Scan for the cell matching the given text and deliver its (x, y) coordinate at center. 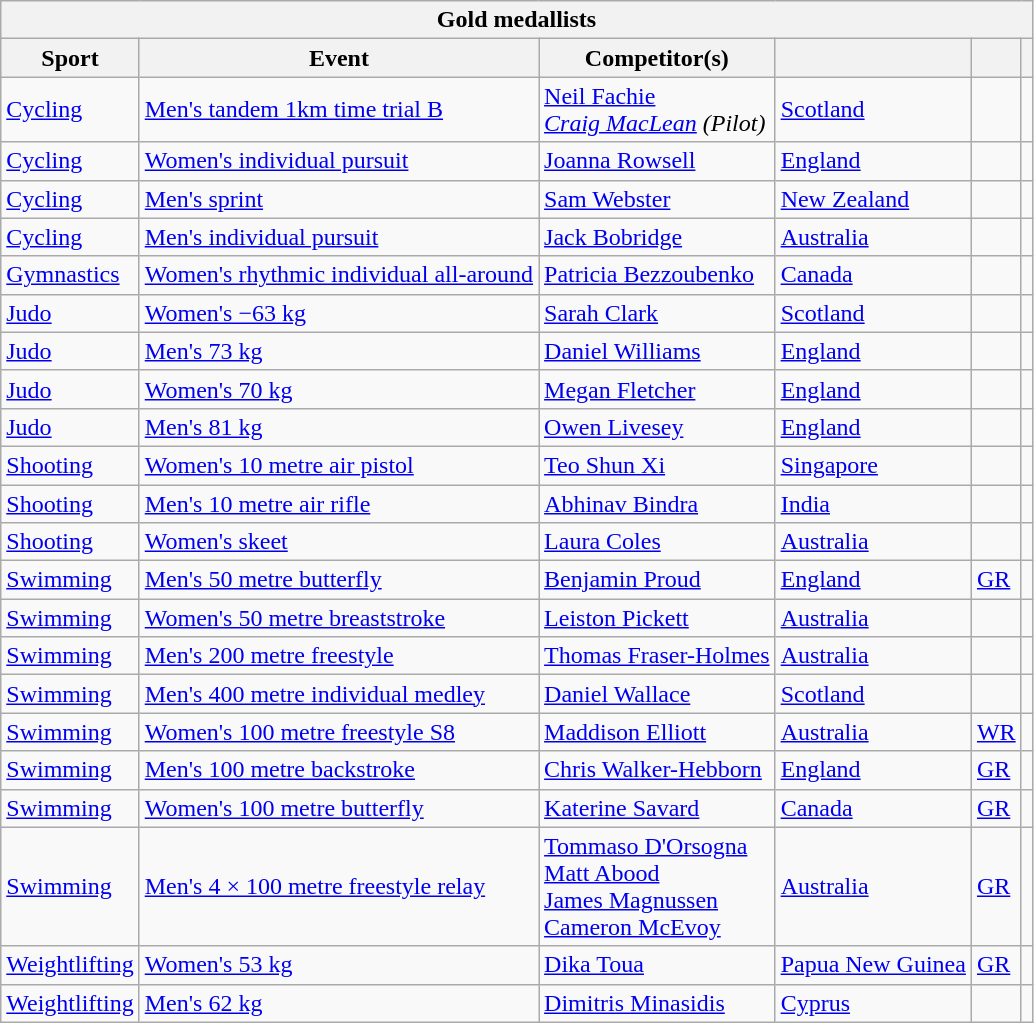
Megan Fletcher (658, 389)
Katerine Savard (658, 808)
Women's 50 metre breaststroke (338, 618)
Women's rhythmic individual all-around (338, 275)
Women's 100 metre butterfly (338, 808)
Men's sprint (338, 199)
Cyprus (873, 1003)
Women's 70 kg (338, 389)
Dika Toua (658, 965)
Women's skeet (338, 542)
Laura Coles (658, 542)
Event (338, 58)
Benjamin Proud (658, 580)
Singapore (873, 465)
India (873, 503)
Women's individual pursuit (338, 161)
WR (996, 732)
Maddison Elliott (658, 732)
Men's tandem 1km time trial B (338, 110)
Women's 100 metre freestyle S8 (338, 732)
Daniel Williams (658, 351)
Daniel Wallace (658, 694)
Sam Webster (658, 199)
Men's 400 metre individual medley (338, 694)
Women's 10 metre air pistol (338, 465)
Competitor(s) (658, 58)
Men's 100 metre backstroke (338, 770)
Men's 62 kg (338, 1003)
Owen Livesey (658, 427)
Gold medallists (516, 20)
Papua New Guinea (873, 965)
Chris Walker-Hebborn (658, 770)
Women's 53 kg (338, 965)
Men's 200 metre freestyle (338, 656)
Joanna Rowsell (658, 161)
Neil FachieCraig MacLean (Pilot) (658, 110)
Men's 4 × 100 metre freestyle relay (338, 886)
Sport (70, 58)
Men's individual pursuit (338, 237)
Sarah Clark (658, 313)
Teo Shun Xi (658, 465)
Women's −63 kg (338, 313)
New Zealand (873, 199)
Dimitris Minasidis (658, 1003)
Men's 73 kg (338, 351)
Thomas Fraser-Holmes (658, 656)
Men's 81 kg (338, 427)
Gymnastics (70, 275)
Leiston Pickett (658, 618)
Tommaso D'OrsognaMatt AboodJames MagnussenCameron McEvoy (658, 886)
Men's 50 metre butterfly (338, 580)
Jack Bobridge (658, 237)
Abhinav Bindra (658, 503)
Men's 10 metre air rifle (338, 503)
Patricia Bezzoubenko (658, 275)
